Detect which cell encompasses the target text, then output its (x, y) center coordinate. 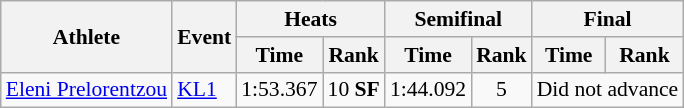
Final (608, 19)
Heats (310, 19)
Semifinal (458, 19)
Event (204, 36)
5 (502, 90)
1:44.092 (428, 90)
KL1 (204, 90)
Did not advance (608, 90)
Eleni Prelorentzou (86, 90)
Athlete (86, 36)
1:53.367 (279, 90)
10 SF (354, 90)
